Detect which cell encompasses the target text, then output its [x, y] center coordinate. 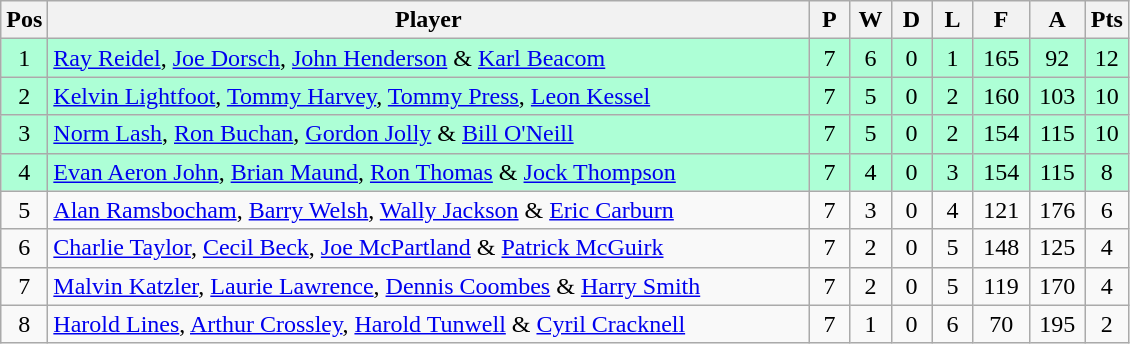
Kelvin Lightfoot, Tommy Harvey, Tommy Press, Leon Kessel [428, 96]
125 [1057, 248]
Charlie Taylor, Cecil Beck, Joe McPartland & Patrick McGuirk [428, 248]
Norm Lash, Ron Buchan, Gordon Jolly & Bill O'Neill [428, 134]
Harold Lines, Arthur Crossley, Harold Tunwell & Cyril Cracknell [428, 324]
Ray Reidel, Joe Dorsch, John Henderson & Karl Beacom [428, 58]
195 [1057, 324]
170 [1057, 286]
A [1057, 20]
70 [1001, 324]
103 [1057, 96]
176 [1057, 210]
Pos [24, 20]
D [912, 20]
12 [1106, 58]
92 [1057, 58]
Pts [1106, 20]
119 [1001, 286]
Alan Ramsbocham, Barry Welsh, Wally Jackson & Eric Carburn [428, 210]
148 [1001, 248]
L [952, 20]
W [870, 20]
F [1001, 20]
121 [1001, 210]
Player [428, 20]
Evan Aeron John, Brian Maund, Ron Thomas & Jock Thompson [428, 172]
165 [1001, 58]
160 [1001, 96]
P [830, 20]
Malvin Katzler, Laurie Lawrence, Dennis Coombes & Harry Smith [428, 286]
